Determine the [x, y] coordinate at the center of the cell enclosing the given text.  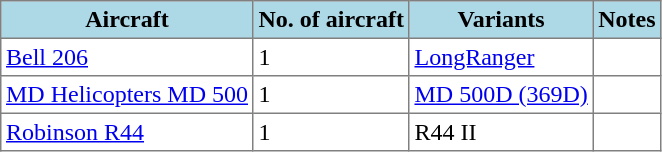
R44 II [501, 132]
LongRanger [501, 57]
MD 500D (369D) [501, 95]
No. of aircraft [331, 20]
Aircraft [127, 20]
Bell 206 [127, 57]
Robinson R44 [127, 132]
Notes [627, 20]
MD Helicopters MD 500 [127, 95]
Variants [501, 20]
